Pinpoint the cell where the given text exists, returning its [X, Y] midpoint coordinate. 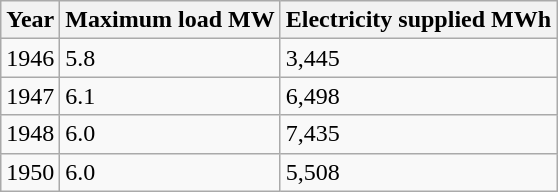
1946 [30, 58]
5.8 [170, 58]
1950 [30, 172]
5,508 [418, 172]
7,435 [418, 134]
6.1 [170, 96]
1947 [30, 96]
Maximum load MW [170, 20]
3,445 [418, 58]
Year [30, 20]
6,498 [418, 96]
1948 [30, 134]
Electricity supplied MWh [418, 20]
